Provide the (X, Y) coordinate of the cell's center where the given text is located.  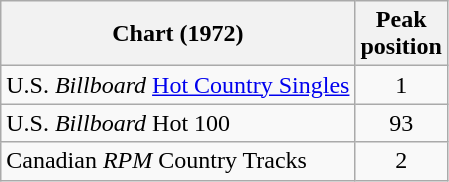
2 (401, 161)
Canadian RPM Country Tracks (178, 161)
Peakposition (401, 34)
1 (401, 85)
Chart (1972) (178, 34)
U.S. Billboard Hot Country Singles (178, 85)
93 (401, 123)
U.S. Billboard Hot 100 (178, 123)
